Search for the cell housing the specified text and yield its [X, Y] center coordinate. 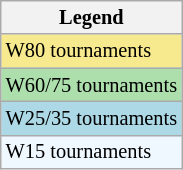
W25/35 tournaments [92, 118]
Legend [92, 17]
W80 tournaments [92, 51]
W15 tournaments [92, 152]
W60/75 tournaments [92, 85]
